Search for the cell housing the specified text and yield its (X, Y) center coordinate. 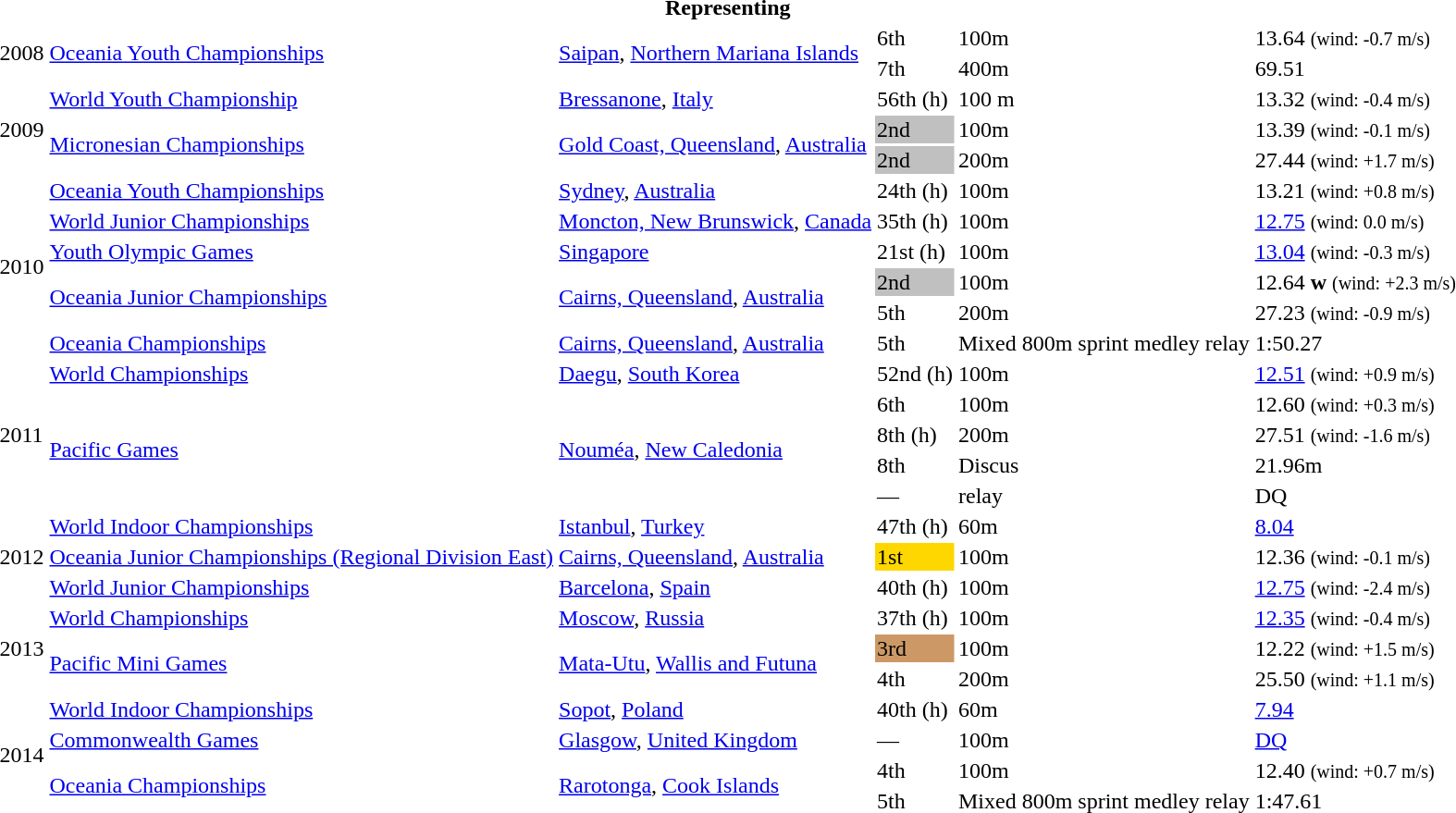
Oceania Junior Championships (Regional Division East) (302, 557)
Singapore (716, 252)
8th (916, 465)
Istanbul, Turkey (716, 526)
Gold Coast, Queensland, Australia (716, 144)
3rd (916, 648)
Pacific Games (302, 450)
Mata-Utu, Wallis and Futuna (716, 664)
Youth Olympic Games (302, 252)
World Youth Championship (302, 99)
47th (h) (916, 526)
7th (916, 68)
1st (916, 557)
56th (h) (916, 99)
35th (h) (916, 221)
Barcelona, Spain (716, 587)
Discus (1104, 465)
Pacific Mini Games (302, 664)
relay (1104, 496)
Moncton, New Brunswick, Canada (716, 221)
8th (h) (916, 435)
Sopot, Poland (716, 709)
Oceania Championships (302, 343)
Bressanone, Italy (716, 99)
Commonwealth Games (302, 740)
52nd (h) (916, 374)
Daegu, South Korea (716, 374)
21st (h) (916, 252)
37th (h) (916, 618)
Oceania Junior Championships (302, 298)
24th (h) (916, 191)
Nouméa, New Caledonia (716, 450)
Micronesian Championships (302, 144)
100 m (1104, 99)
Sydney, Australia (716, 191)
Saipan, Northern Mariana Islands (716, 54)
400m (1104, 68)
Glasgow, United Kingdom (716, 740)
Moscow, Russia (716, 618)
Mixed 800m sprint medley relay (1104, 343)
